Return the [X, Y] coordinate for the center point of the cell that contains the specified text.  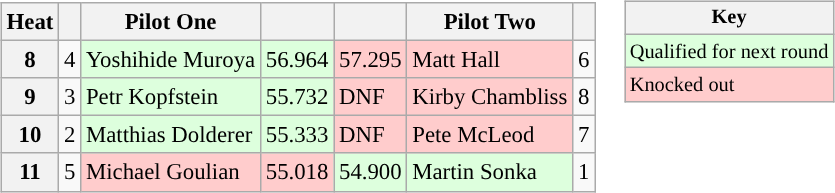
54.900 [370, 172]
Pilot One [171, 22]
3 [70, 97]
4 [70, 60]
2 [70, 135]
Pete McLeod [490, 135]
Petr Kopfstein [171, 97]
5 [70, 172]
7 [584, 135]
Matt Hall [490, 60]
Qualified for next round [729, 51]
Key [729, 18]
Matthias Dolderer [171, 135]
Michael Goulian [171, 172]
55.018 [296, 172]
Heat [30, 22]
56.964 [296, 60]
Kirby Chambliss [490, 97]
11 [30, 172]
Martin Sonka [490, 172]
1 [584, 172]
55.732 [296, 97]
9 [30, 97]
55.333 [296, 135]
Yoshihide Muroya [171, 60]
6 [584, 60]
57.295 [370, 60]
Pilot Two [490, 22]
10 [30, 135]
Knocked out [729, 85]
